Find where the given text appears and provide that cell's center as (x, y) coordinate. 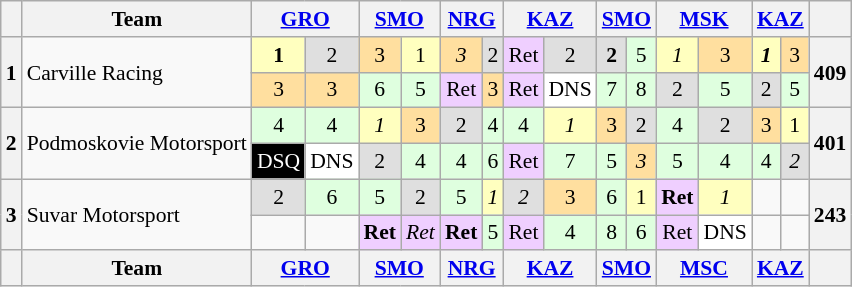
409 (830, 72)
Carville Racing (137, 72)
MSC (704, 269)
DSQ (278, 162)
MSK (704, 19)
401 (830, 144)
243 (830, 214)
Podmoskovie Motorsport (137, 144)
Suvar Motorsport (137, 214)
